Return the (X, Y) coordinate for the center point of the cell that contains the specified text.  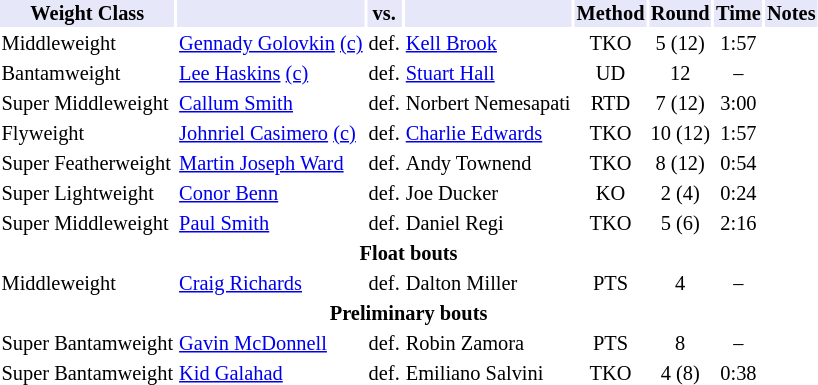
Johnriel Casimero (c) (271, 134)
Notes (791, 14)
3:00 (738, 104)
12 (680, 74)
Gennady Golovkin (c) (271, 44)
Flyweight (88, 134)
Super Lightweight (88, 194)
Andy Townend (488, 164)
7 (12) (680, 104)
Kell Brook (488, 44)
5 (12) (680, 44)
Norbert Nemesapati (488, 104)
10 (12) (680, 134)
0:24 (738, 194)
Preliminary bouts (408, 314)
Bantamweight (88, 74)
Charlie Edwards (488, 134)
vs. (384, 14)
Method (610, 14)
2 (4) (680, 194)
2:16 (738, 224)
Callum Smith (271, 104)
Daniel Regi (488, 224)
Gavin McDonnell (271, 344)
Conor Benn (271, 194)
Dalton Miller (488, 284)
Martin Joseph Ward (271, 164)
Super Featherweight (88, 164)
Time (738, 14)
0:54 (738, 164)
8 (680, 344)
Stuart Hall (488, 74)
8 (12) (680, 164)
RTD (610, 104)
Round (680, 14)
Weight Class (88, 14)
KO (610, 194)
Joe Ducker (488, 194)
Paul Smith (271, 224)
UD (610, 74)
Float bouts (408, 254)
Robin Zamora (488, 344)
5 (6) (680, 224)
Craig Richards (271, 284)
Super Bantamweight (88, 344)
Lee Haskins (c) (271, 74)
4 (680, 284)
